Output the (x, y) coordinate of the center of the cell containing the given text.  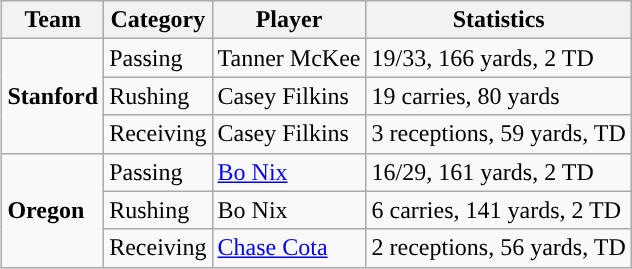
Stanford (53, 96)
Team (53, 20)
16/29, 161 yards, 2 TD (498, 172)
6 carries, 141 yards, 2 TD (498, 210)
3 receptions, 59 yards, TD (498, 134)
Statistics (498, 20)
Player (289, 20)
Oregon (53, 210)
2 receptions, 56 yards, TD (498, 248)
Chase Cota (289, 248)
19/33, 166 yards, 2 TD (498, 58)
Category (158, 20)
19 carries, 80 yards (498, 96)
Tanner McKee (289, 58)
